Identify which cell holds the provided text, then report its (x, y) central coordinate. 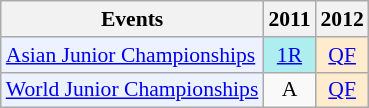
A (289, 90)
World Junior Championships (132, 90)
Events (132, 19)
Asian Junior Championships (132, 55)
1R (289, 55)
2011 (289, 19)
2012 (342, 19)
